Extract the (X, Y) coordinate from the center of the cell holding the provided text.  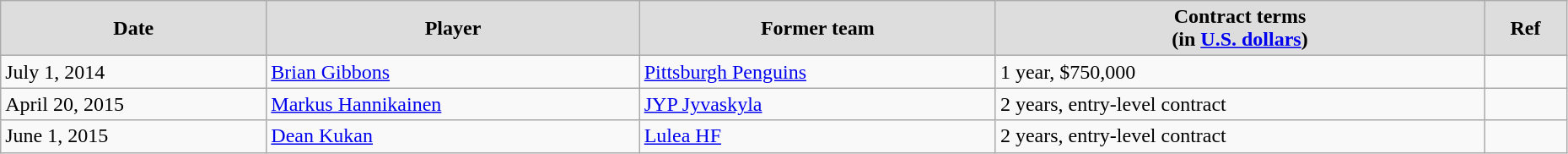
Ref (1526, 29)
Date (133, 29)
Brian Gibbons (453, 72)
April 20, 2015 (133, 104)
Dean Kukan (453, 136)
June 1, 2015 (133, 136)
Markus Hannikainen (453, 104)
Former team (817, 29)
Lulea HF (817, 136)
Contract terms(in U.S. dollars) (1240, 29)
Pittsburgh Penguins (817, 72)
July 1, 2014 (133, 72)
1 year, $750,000 (1240, 72)
Player (453, 29)
JYP Jyvaskyla (817, 104)
